Pinpoint the cell where the given text exists, returning its (x, y) midpoint coordinate. 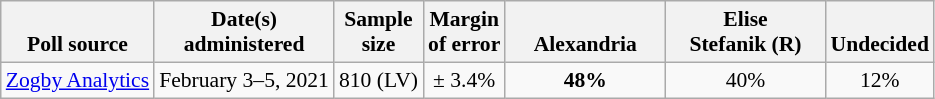
± 3.4% (464, 80)
Marginof error (464, 32)
Undecided (880, 32)
Zogby Analytics (78, 80)
40% (745, 80)
Date(s)administered (244, 32)
EliseStefanik (R) (745, 32)
12% (880, 80)
Samplesize (378, 32)
Alexandria (585, 32)
48% (585, 80)
February 3–5, 2021 (244, 80)
810 (LV) (378, 80)
Poll source (78, 32)
